Search for the cell housing the specified text and yield its [X, Y] center coordinate. 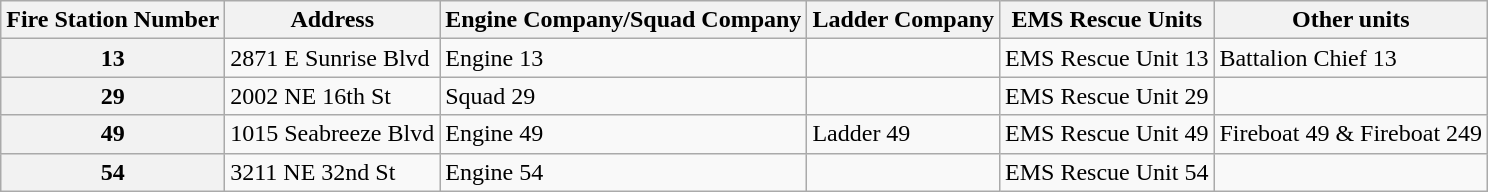
Address [332, 20]
Engine 13 [624, 58]
1015 Seabreeze Blvd [332, 134]
Fire Station Number [113, 20]
2871 E Sunrise Blvd [332, 58]
2002 NE 16th St [332, 96]
EMS Rescue Units [1107, 20]
EMS Rescue Unit 54 [1107, 172]
Battalion Chief 13 [1351, 58]
29 [113, 96]
Fireboat 49 & Fireboat 249 [1351, 134]
54 [113, 172]
Ladder Company [904, 20]
EMS Rescue Unit 49 [1107, 134]
Engine 49 [624, 134]
Ladder 49 [904, 134]
Other units [1351, 20]
13 [113, 58]
Engine 54 [624, 172]
EMS Rescue Unit 13 [1107, 58]
49 [113, 134]
Squad 29 [624, 96]
EMS Rescue Unit 29 [1107, 96]
Engine Company/Squad Company [624, 20]
3211 NE 32nd St [332, 172]
